Output the [x, y] coordinate of the center of the cell containing the given text.  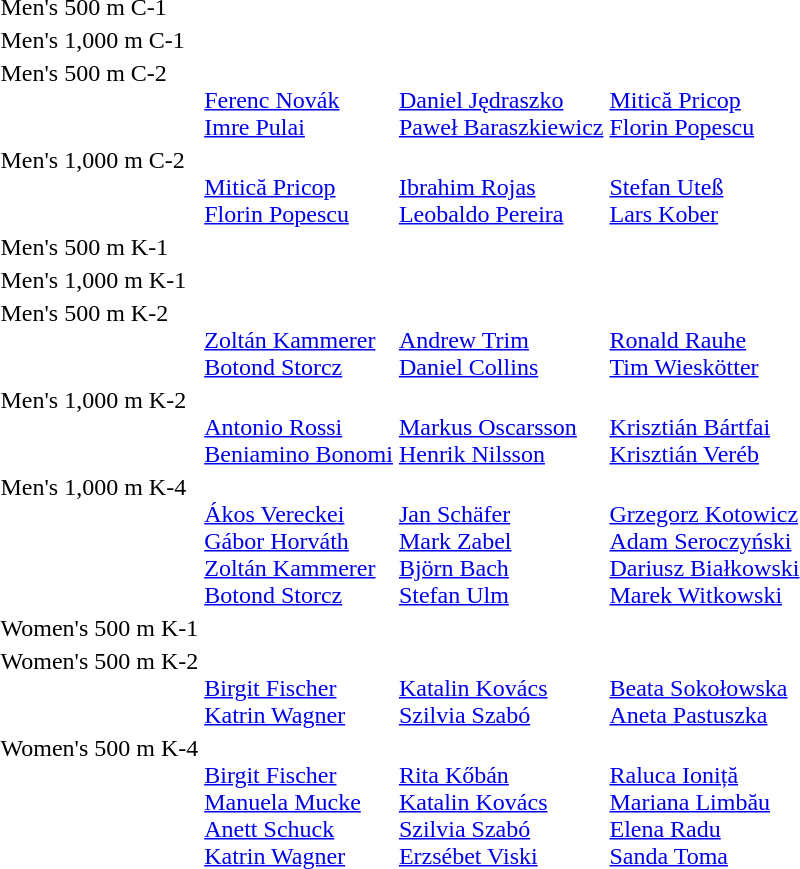
Birgit FischerKatrin Wagner [299, 688]
Jan SchäferMark ZabelBjörn BachStefan Ulm [501, 541]
Ferenc NovákImre Pulai [299, 100]
Daniel JędraszkoPaweł Baraszkiewicz [501, 100]
Ákos VereckeiGábor HorváthZoltán KammererBotond Storcz [299, 541]
Ibrahim RojasLeobaldo Pereira [501, 187]
Zoltán KammererBotond Storcz [299, 340]
Markus OscarssonHenrik Nilsson [501, 427]
Mitică PricopFlorin Popescu [299, 187]
Antonio RossiBeniamino Bonomi [299, 427]
Katalin KovácsSzilvia Szabó [501, 688]
Andrew TrimDaniel Collins [501, 340]
